Locate the cell with the specified text and output its (X, Y) center coordinate. 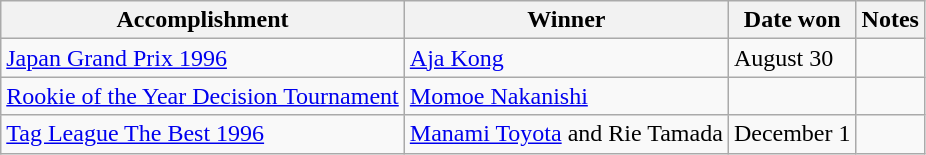
Notes (890, 20)
Accomplishment (203, 20)
Rookie of the Year Decision Tournament (203, 96)
Japan Grand Prix 1996 (203, 58)
Manami Toyota and Rie Tamada (566, 134)
Date won (792, 20)
Aja Kong (566, 58)
Tag League The Best 1996 (203, 134)
August 30 (792, 58)
Winner (566, 20)
Momoe Nakanishi (566, 96)
December 1 (792, 134)
